For the text-containing cell, return its midpoint in (X, Y) coordinate format. 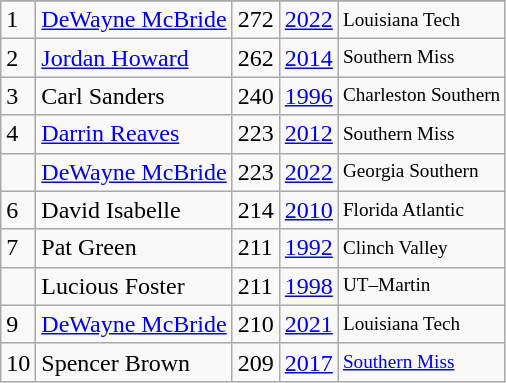
2010 (308, 210)
2017 (308, 362)
2014 (308, 58)
Jordan Howard (134, 58)
1996 (308, 96)
1992 (308, 248)
209 (256, 362)
UT–Martin (421, 286)
9 (18, 324)
2021 (308, 324)
Georgia Southern (421, 172)
240 (256, 96)
2 (18, 58)
Florida Atlantic (421, 210)
Spencer Brown (134, 362)
214 (256, 210)
1998 (308, 286)
210 (256, 324)
Darrin Reaves (134, 134)
2012 (308, 134)
1 (18, 20)
Carl Sanders (134, 96)
272 (256, 20)
Pat Green (134, 248)
Charleston Southern (421, 96)
262 (256, 58)
3 (18, 96)
Lucious Foster (134, 286)
4 (18, 134)
10 (18, 362)
7 (18, 248)
6 (18, 210)
Clinch Valley (421, 248)
David Isabelle (134, 210)
